From the cell containing the given text, extract its center point as [x, y] coordinate. 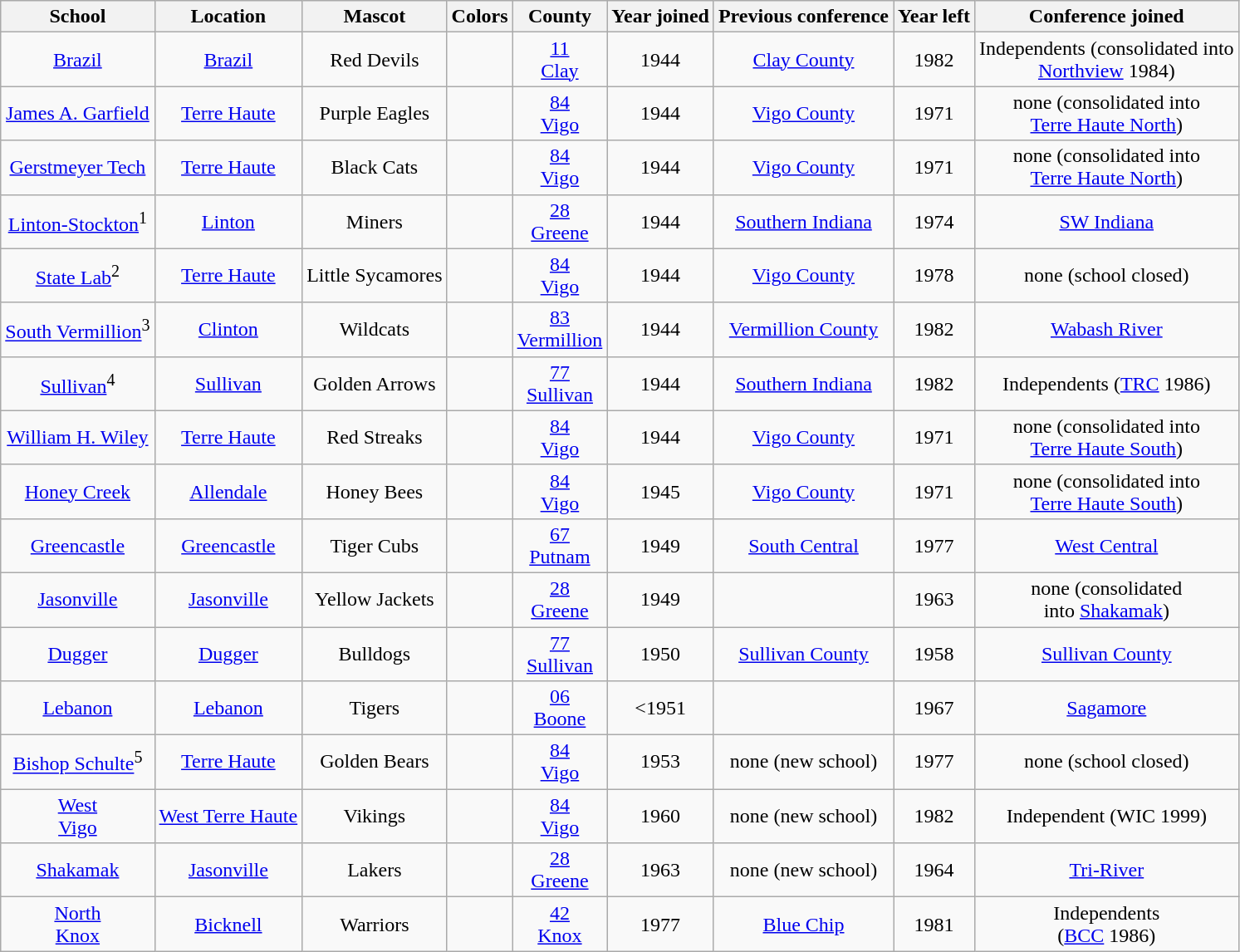
Lakers [375, 871]
Independents (consolidated into Northview 1984) [1106, 60]
Honey Creek [78, 492]
<1951 [661, 708]
Blue Chip [803, 924]
Tri-River [1106, 871]
Golden Arrows [375, 384]
West Vigo [78, 816]
none (consolidated into Shakamak) [1106, 600]
Independents (BCC 1986) [1106, 924]
Previous conference [803, 17]
Sullivan [228, 384]
67 Putnam [560, 545]
11 Clay [560, 60]
Location [228, 17]
Bicknell [228, 924]
Linton-Stockton1 [78, 221]
Golden Bears [375, 763]
Bishop Schulte5 [78, 763]
Vikings [375, 816]
Little Sycamores [375, 276]
Linton [228, 221]
1967 [934, 708]
School [78, 17]
Wildcats [375, 329]
Mascot [375, 17]
83 Vermillion [560, 329]
Purple Eagles [375, 113]
Tiger Cubs [375, 545]
1964 [934, 871]
Bulldogs [375, 653]
Gerstmeyer Tech [78, 168]
Red Streaks [375, 437]
Year left [934, 17]
William H. Wiley [78, 437]
Clinton [228, 329]
Independent (WIC 1999) [1106, 816]
Yellow Jackets [375, 600]
1960 [661, 816]
West Central [1106, 545]
Miners [375, 221]
State Lab2 [78, 276]
Conference joined [1106, 17]
Year joined [661, 17]
1953 [661, 763]
Wabash River [1106, 329]
North Knox [78, 924]
South Central [803, 545]
1981 [934, 924]
Vermillion County [803, 329]
SW Indiana [1106, 221]
Red Devils [375, 60]
1950 [661, 653]
Allendale [228, 492]
1958 [934, 653]
06 Boone [560, 708]
South Vermillion3 [78, 329]
Clay County [803, 60]
Independents (TRC 1986) [1106, 384]
Tigers [375, 708]
Shakamak [78, 871]
1945 [661, 492]
West Terre Haute [228, 816]
Honey Bees [375, 492]
42 Knox [560, 924]
James A. Garfield [78, 113]
Sagamore [1106, 708]
1974 [934, 221]
Sullivan4 [78, 384]
1978 [934, 276]
Warriors [375, 924]
Colors [480, 17]
Black Cats [375, 168]
County [560, 17]
